Find where the given text appears and provide that cell's center as [x, y] coordinate. 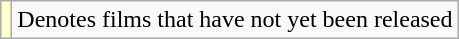
Denotes films that have not yet been released [235, 20]
